Find where the given text appears and provide that cell's center as (x, y) coordinate. 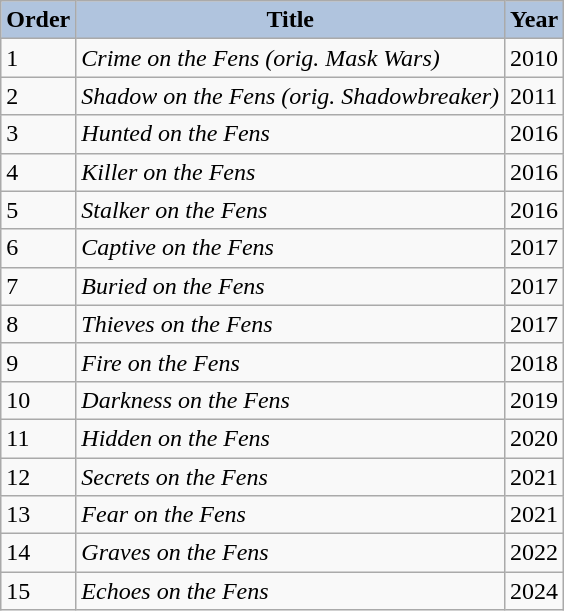
12 (38, 477)
Captive on the Fens (290, 248)
Order (38, 20)
Title (290, 20)
2 (38, 96)
Hunted on the Fens (290, 134)
9 (38, 362)
8 (38, 324)
6 (38, 248)
14 (38, 553)
11 (38, 438)
Fire on the Fens (290, 362)
Darkness on the Fens (290, 400)
Fear on the Fens (290, 515)
Crime on the Fens (orig. Mask Wars) (290, 58)
Secrets on the Fens (290, 477)
Echoes on the Fens (290, 591)
Stalker on the Fens (290, 210)
2022 (534, 553)
7 (38, 286)
2019 (534, 400)
Killer on the Fens (290, 172)
2011 (534, 96)
2020 (534, 438)
Shadow on the Fens (orig. Shadowbreaker) (290, 96)
13 (38, 515)
2024 (534, 591)
2010 (534, 58)
3 (38, 134)
Hidden on the Fens (290, 438)
Year (534, 20)
Thieves on the Fens (290, 324)
4 (38, 172)
2018 (534, 362)
Graves on the Fens (290, 553)
Buried on the Fens (290, 286)
10 (38, 400)
5 (38, 210)
15 (38, 591)
1 (38, 58)
